Locate the cell with the specified text and output its (x, y) center coordinate. 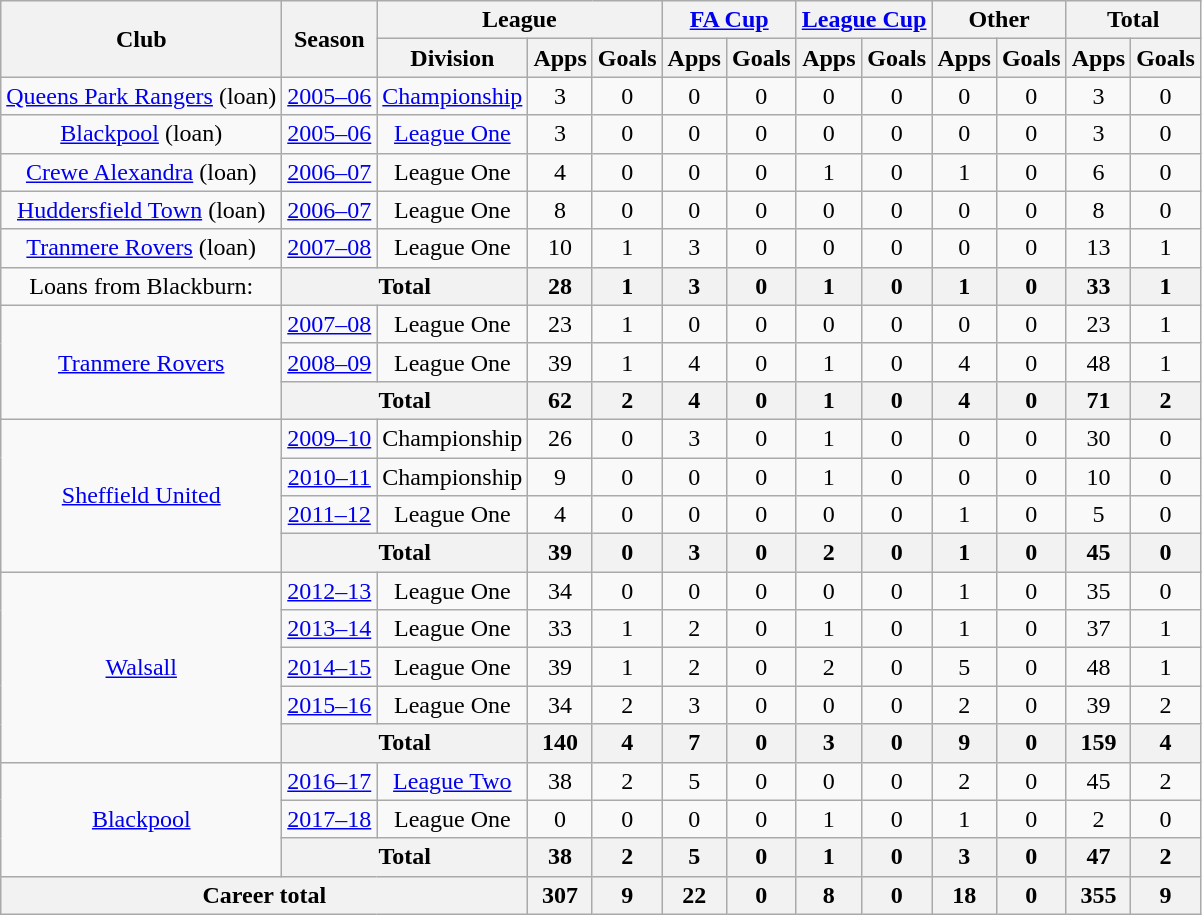
2008–09 (330, 362)
2012–13 (330, 591)
2009–10 (330, 438)
League (520, 20)
Huddersfield Town (loan) (142, 210)
Queens Park Rangers (loan) (142, 96)
18 (964, 895)
22 (694, 895)
13 (1098, 248)
71 (1098, 400)
2016–17 (330, 781)
2015–16 (330, 705)
26 (560, 438)
140 (560, 743)
Tranmere Rovers (142, 362)
Club (142, 39)
37 (1098, 629)
Loans from Blackburn: (142, 286)
2013–14 (330, 629)
28 (560, 286)
Tranmere Rovers (loan) (142, 248)
307 (560, 895)
Blackpool (142, 819)
62 (560, 400)
2010–11 (330, 477)
2017–18 (330, 819)
Career total (264, 895)
Blackpool (loan) (142, 134)
Sheffield United (142, 495)
Walsall (142, 667)
2014–15 (330, 667)
Season (330, 39)
2011–12 (330, 515)
League Cup (864, 20)
7 (694, 743)
Division (452, 58)
47 (1098, 857)
League Two (452, 781)
FA Cup (729, 20)
355 (1098, 895)
159 (1098, 743)
30 (1098, 438)
6 (1098, 172)
Crewe Alexandra (loan) (142, 172)
35 (1098, 591)
Other (999, 20)
